From the cell containing the given text, extract its center point as [X, Y] coordinate. 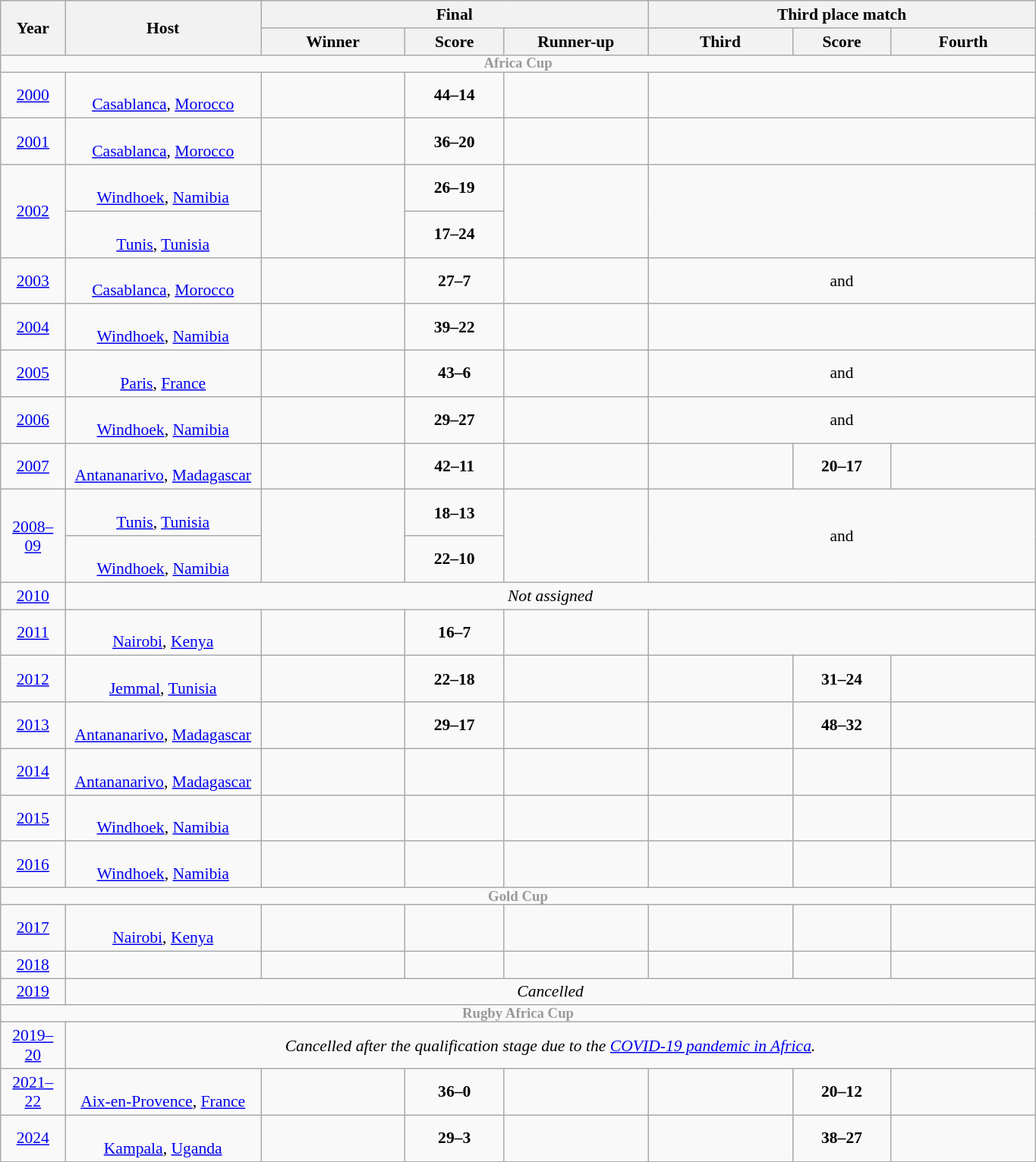
Runner-up [576, 42]
31–24 [842, 679]
38–27 [842, 1138]
2004 [33, 328]
43–6 [455, 373]
2017 [33, 927]
16–7 [455, 633]
2000 [33, 96]
36–20 [455, 141]
22–18 [455, 679]
2005 [33, 373]
2018 [33, 965]
29–27 [455, 420]
Host [163, 27]
2019 [33, 992]
2024 [33, 1138]
Third place match [842, 14]
29–17 [455, 726]
Gold Cup [518, 896]
2015 [33, 818]
2006 [33, 420]
Kampala, Uganda [163, 1138]
Cancelled after the qualification stage due to the COVID-19 pandemic in Africa. [550, 1046]
20–17 [842, 466]
2016 [33, 865]
18–13 [455, 513]
2002 [33, 211]
2008–09 [33, 536]
29–3 [455, 1138]
2001 [33, 141]
Third [720, 42]
Cancelled [550, 992]
27–7 [455, 281]
Aix-en-Provence, France [163, 1091]
2007 [33, 466]
Rugby Africa Cup [518, 1014]
2003 [33, 281]
2019–20 [33, 1046]
Jemmal, Tunisia [163, 679]
Africa Cup [518, 63]
Year [33, 27]
Fourth [963, 42]
42–11 [455, 466]
44–14 [455, 96]
Final [455, 14]
Paris, France [163, 373]
2021–22 [33, 1091]
Not assigned [550, 596]
2013 [33, 726]
39–22 [455, 328]
22–10 [455, 559]
17–24 [455, 234]
20–12 [842, 1091]
26–19 [455, 188]
2012 [33, 679]
2014 [33, 771]
2010 [33, 596]
36–0 [455, 1091]
48–32 [842, 726]
2011 [33, 633]
Winner [333, 42]
